Return (x, y) of the center of cell containing provided text 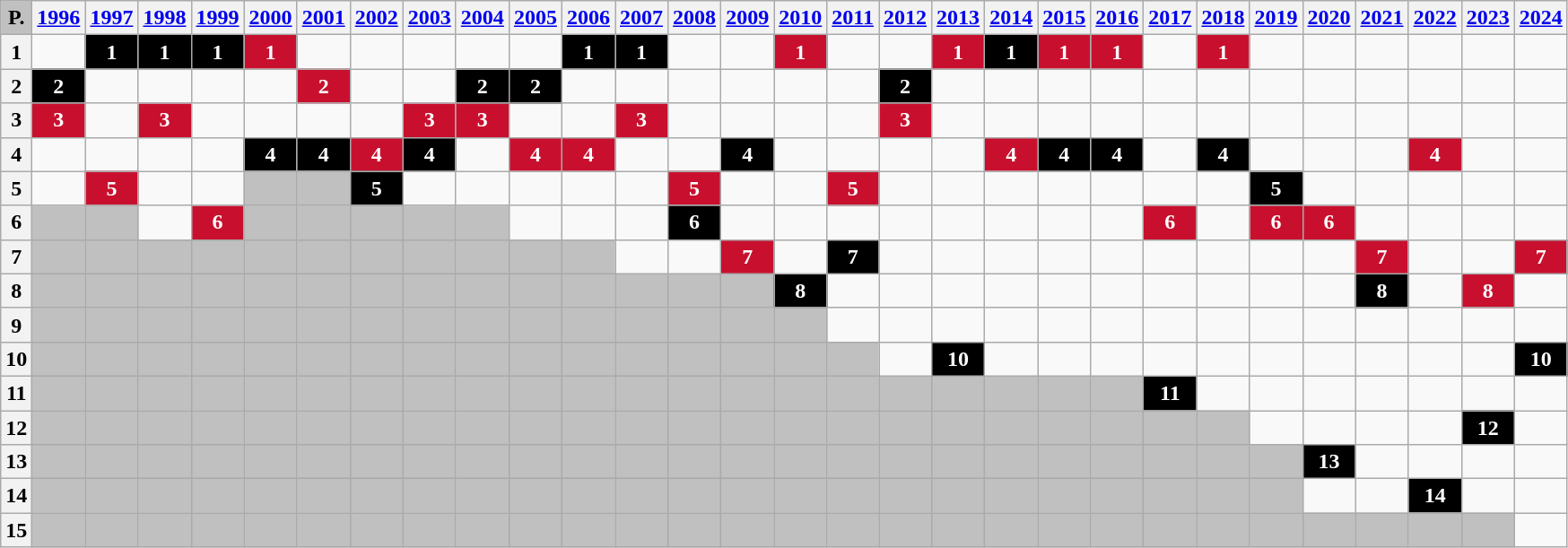
2016 (1118, 18)
2009 (748, 18)
2023 (1487, 18)
2001 (323, 18)
2005 (535, 18)
9 (16, 325)
P. (16, 18)
2003 (429, 18)
2012 (906, 18)
2010 (800, 18)
1998 (165, 18)
1997 (111, 18)
15 (16, 530)
2008 (694, 18)
2024 (1541, 18)
2022 (1435, 18)
2021 (1381, 18)
2000 (271, 18)
2014 (1012, 18)
2004 (483, 18)
2002 (377, 18)
2019 (1276, 18)
2007 (642, 18)
2011 (853, 18)
2020 (1329, 18)
2017 (1170, 18)
2018 (1224, 18)
2013 (958, 18)
1999 (217, 18)
2015 (1064, 18)
2006 (588, 18)
1996 (59, 18)
